Extract the [x, y] coordinate from the center of the cell holding the provided text.  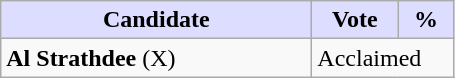
Candidate [156, 20]
Al Strathdee (X) [156, 58]
Acclaimed [383, 58]
% [426, 20]
Vote [355, 20]
